Search for the cell housing the specified text and yield its [X, Y] center coordinate. 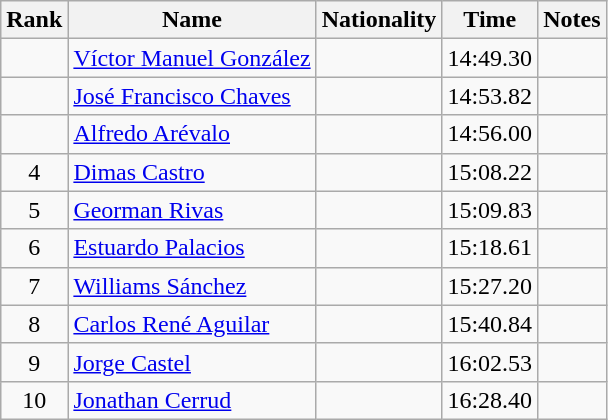
Nationality [379, 20]
15:09.83 [490, 210]
Name [192, 20]
5 [34, 210]
14:53.82 [490, 96]
Alfredo Arévalo [192, 134]
Rank [34, 20]
15:18.61 [490, 248]
Jorge Castel [192, 362]
14:49.30 [490, 58]
Víctor Manuel González [192, 58]
15:08.22 [490, 172]
4 [34, 172]
8 [34, 324]
Estuardo Palacios [192, 248]
Carlos René Aguilar [192, 324]
14:56.00 [490, 134]
Notes [572, 20]
15:40.84 [490, 324]
Jonathan Cerrud [192, 400]
Time [490, 20]
José Francisco Chaves [192, 96]
Williams Sánchez [192, 286]
Georman Rivas [192, 210]
10 [34, 400]
15:27.20 [490, 286]
7 [34, 286]
16:02.53 [490, 362]
6 [34, 248]
16:28.40 [490, 400]
9 [34, 362]
Dimas Castro [192, 172]
